Capture the cell that displays the provided text and extract its (x, y) central coordinate. 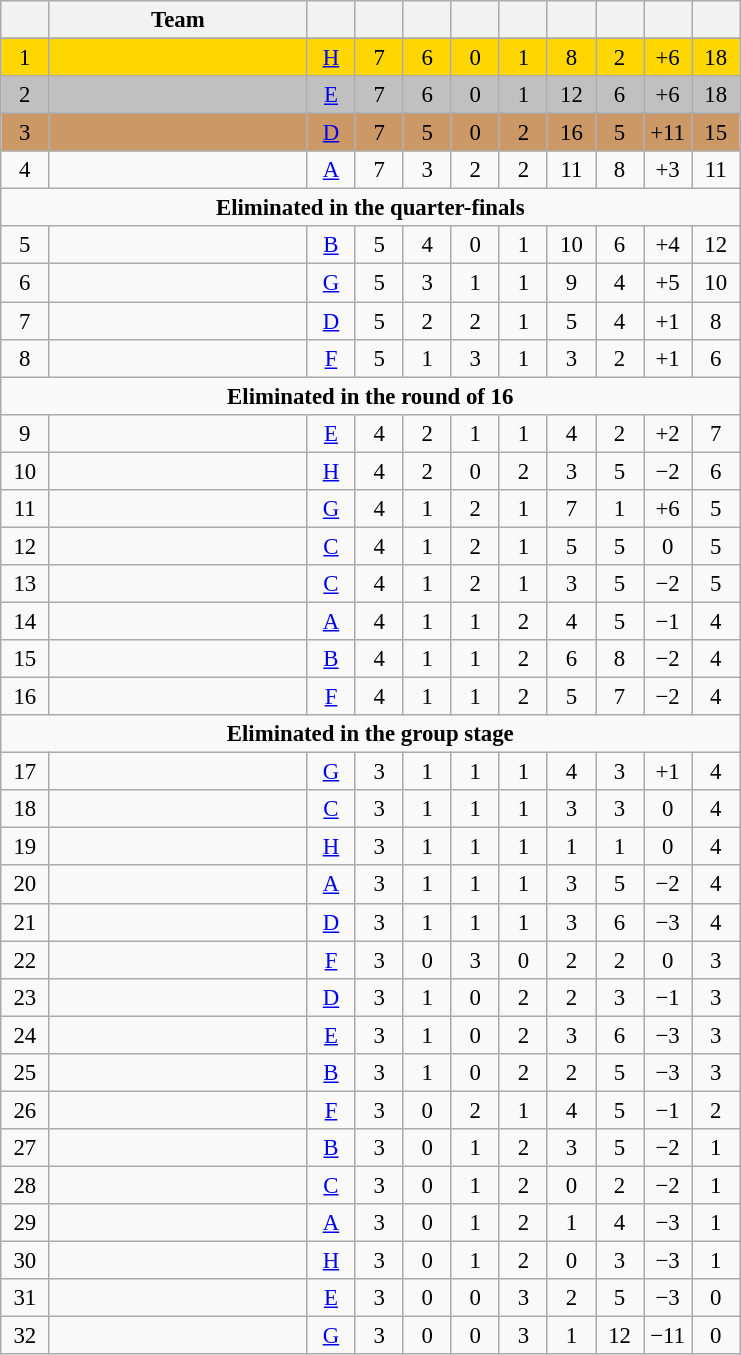
17 (25, 772)
Eliminated in the round of 16 (370, 396)
14 (25, 621)
30 (25, 1261)
23 (25, 997)
25 (25, 1073)
Team (178, 20)
+3 (668, 170)
Eliminated in the group stage (370, 734)
Eliminated in the quarter-finals (370, 208)
22 (25, 960)
29 (25, 1223)
19 (25, 847)
13 (25, 584)
20 (25, 885)
26 (25, 1110)
+2 (668, 433)
21 (25, 922)
+4 (668, 245)
27 (25, 1148)
+11 (668, 133)
−11 (668, 1336)
+5 (668, 283)
31 (25, 1298)
32 (25, 1336)
28 (25, 1185)
24 (25, 1035)
